Return (X, Y) of the center of cell containing provided text 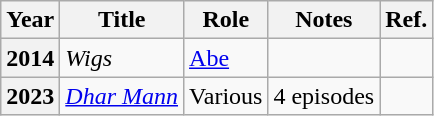
Wigs (122, 58)
2023 (30, 96)
Dhar Mann (122, 96)
Ref. (406, 20)
Title (122, 20)
4 episodes (324, 96)
Role (226, 20)
Notes (324, 20)
Abe (226, 58)
2014 (30, 58)
Year (30, 20)
Various (226, 96)
